Search for the cell housing the specified text and yield its [X, Y] center coordinate. 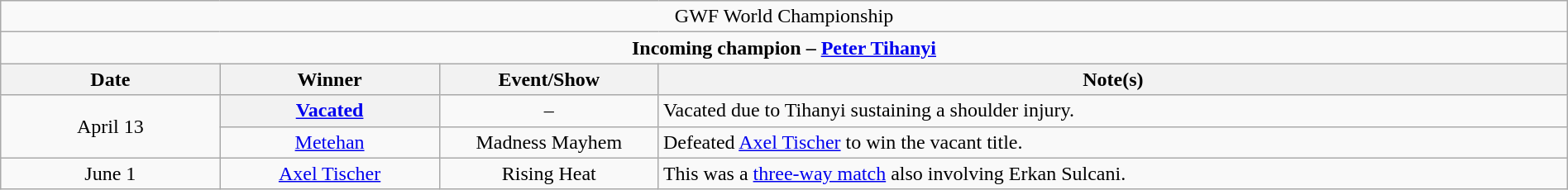
– [549, 111]
GWF World Championship [784, 17]
Rising Heat [549, 173]
Defeated Axel Tischer to win the vacant title. [1113, 142]
Vacated due to Tihanyi sustaining a shoulder injury. [1113, 111]
Note(s) [1113, 79]
Winner [329, 79]
Metehan [329, 142]
Axel Tischer [329, 173]
April 13 [111, 126]
Event/Show [549, 79]
Vacated [329, 111]
Date [111, 79]
June 1 [111, 173]
Incoming champion – Peter Tihanyi [784, 48]
This was a three-way match also involving Erkan Sulcani. [1113, 173]
Madness Mayhem [549, 142]
